Search for the cell housing the specified text and yield its (X, Y) center coordinate. 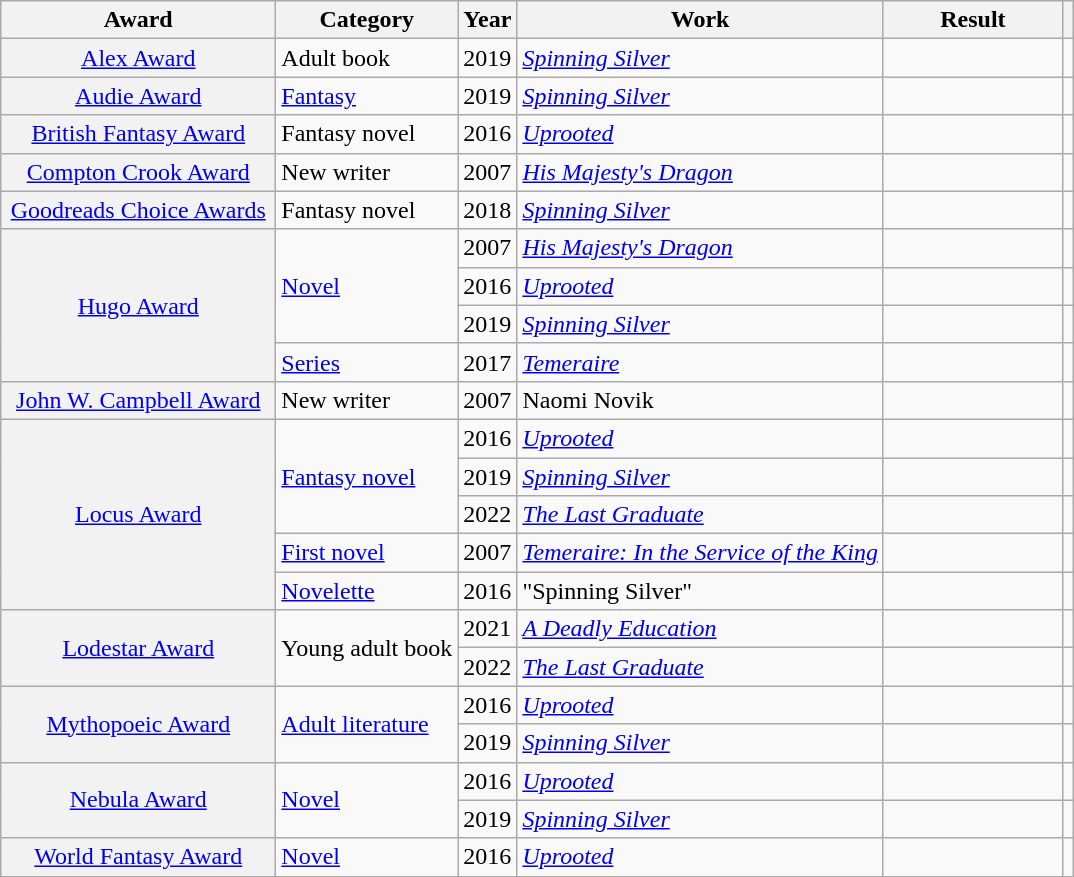
Mythopoeic Award (138, 724)
Award (138, 20)
Work (700, 20)
Hugo Award (138, 305)
Alex Award (138, 58)
Naomi Novik (700, 400)
Nebula Award (138, 800)
"Spinning Silver" (700, 591)
Compton Crook Award (138, 172)
Lodestar Award (138, 648)
Temeraire: In the Service of the King (700, 553)
Category (367, 20)
Result (972, 20)
A Deadly Education (700, 629)
Temeraire (700, 362)
Series (367, 362)
John W. Campbell Award (138, 400)
World Fantasy Award (138, 857)
2021 (488, 629)
Goodreads Choice Awards (138, 210)
2017 (488, 362)
Audie Award (138, 96)
2018 (488, 210)
Year (488, 20)
Young adult book (367, 648)
Adult literature (367, 724)
British Fantasy Award (138, 134)
Novelette (367, 591)
Adult book (367, 58)
Locus Award (138, 514)
First novel (367, 553)
Fantasy (367, 96)
